From the cell containing the given text, extract its center point as [x, y] coordinate. 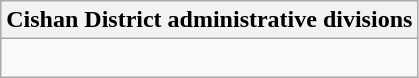
Cishan District administrative divisions [210, 20]
